Return the [X, Y] coordinate for the center point of the cell that contains the specified text.  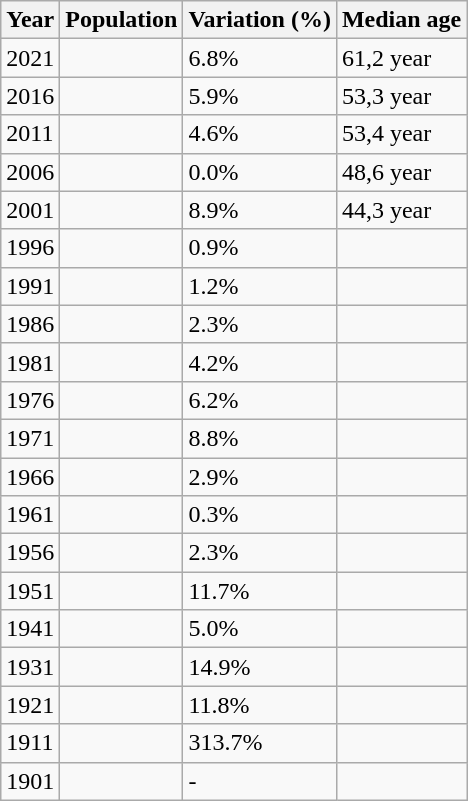
1956 [30, 553]
1971 [30, 438]
1981 [30, 362]
1976 [30, 400]
8.9% [260, 210]
Year [30, 20]
11.8% [260, 705]
8.8% [260, 438]
1941 [30, 629]
1986 [30, 324]
5.9% [260, 96]
53,3 year [401, 96]
44,3 year [401, 210]
1911 [30, 743]
6.8% [260, 58]
Median age [401, 20]
53,4 year [401, 134]
Variation (%) [260, 20]
1996 [30, 248]
2016 [30, 96]
0.0% [260, 172]
11.7% [260, 591]
Population [122, 20]
2011 [30, 134]
0.9% [260, 248]
0.3% [260, 515]
5.0% [260, 629]
61,2 year [401, 58]
2006 [30, 172]
6.2% [260, 400]
313.7% [260, 743]
1966 [30, 477]
1991 [30, 286]
14.9% [260, 667]
1931 [30, 667]
- [260, 781]
2.9% [260, 477]
1961 [30, 515]
1951 [30, 591]
1901 [30, 781]
2001 [30, 210]
1921 [30, 705]
4.2% [260, 362]
1.2% [260, 286]
2021 [30, 58]
48,6 year [401, 172]
4.6% [260, 134]
